Extract the [x, y] coordinate from the center of the cell holding the provided text.  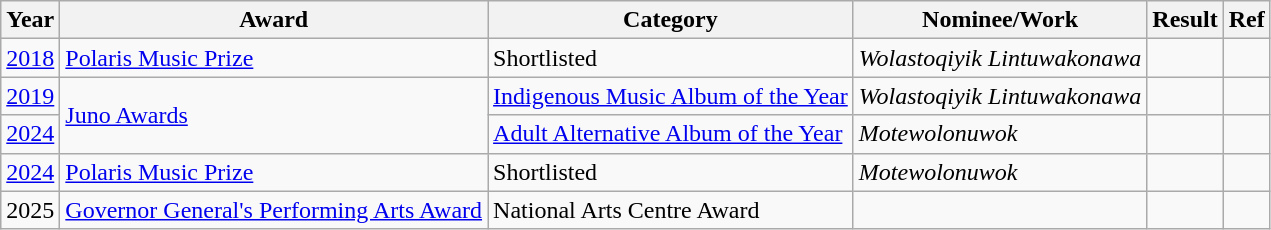
Governor General's Performing Arts Award [274, 210]
Indigenous Music Album of the Year [671, 96]
National Arts Centre Award [671, 210]
2025 [30, 210]
Award [274, 20]
Ref [1246, 20]
Juno Awards [274, 115]
Adult Alternative Album of the Year [671, 134]
Category [671, 20]
2018 [30, 58]
Nominee/Work [1000, 20]
Result [1185, 20]
2019 [30, 96]
Year [30, 20]
